Locate the cell with the specified text and output its (X, Y) center coordinate. 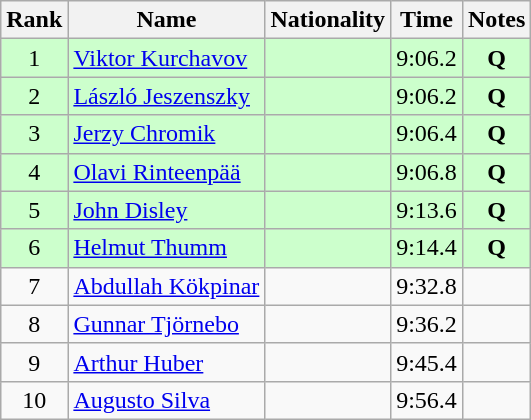
Nationality (328, 20)
Gunnar Tjörnebo (166, 324)
John Disley (166, 210)
8 (34, 324)
1 (34, 58)
9 (34, 362)
Olavi Rinteenpää (166, 172)
9:06.8 (427, 172)
Arthur Huber (166, 362)
5 (34, 210)
9:06.4 (427, 134)
4 (34, 172)
9:32.8 (427, 286)
9:36.2 (427, 324)
7 (34, 286)
Augusto Silva (166, 400)
10 (34, 400)
Notes (496, 20)
Rank (34, 20)
2 (34, 96)
Time (427, 20)
László Jeszenszky (166, 96)
9:13.6 (427, 210)
9:45.4 (427, 362)
Name (166, 20)
Viktor Kurchavov (166, 58)
9:14.4 (427, 248)
Abdullah Kökpinar (166, 286)
Jerzy Chromik (166, 134)
3 (34, 134)
9:56.4 (427, 400)
Helmut Thumm (166, 248)
6 (34, 248)
